Identify which cell holds the provided text, then report its (X, Y) central coordinate. 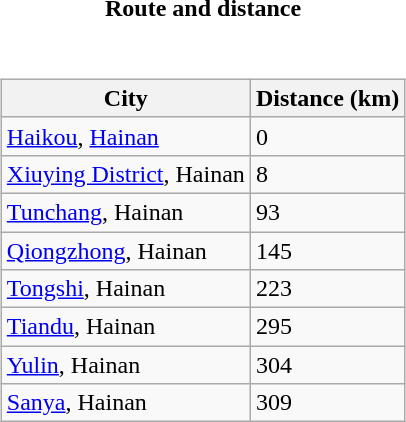
93 (327, 212)
309 (327, 403)
0 (327, 136)
Xiuying District, Hainan (126, 174)
8 (327, 174)
Tongshi, Hainan (126, 289)
Tunchang, Hainan (126, 212)
Sanya, Hainan (126, 403)
145 (327, 251)
Qiongzhong, Hainan (126, 251)
Tiandu, Hainan (126, 327)
304 (327, 365)
Distance (km) (327, 98)
City (126, 98)
Haikou, Hainan (126, 136)
295 (327, 327)
Yulin, Hainan (126, 365)
223 (327, 289)
